Locate the cell with the specified text and output its (X, Y) center coordinate. 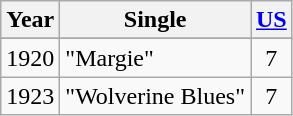
"Wolverine Blues" (156, 96)
Single (156, 20)
"Margie" (156, 58)
Year (30, 20)
1920 (30, 58)
US (271, 20)
1923 (30, 96)
